Determine the [X, Y] coordinate at the center of the cell enclosing the given text.  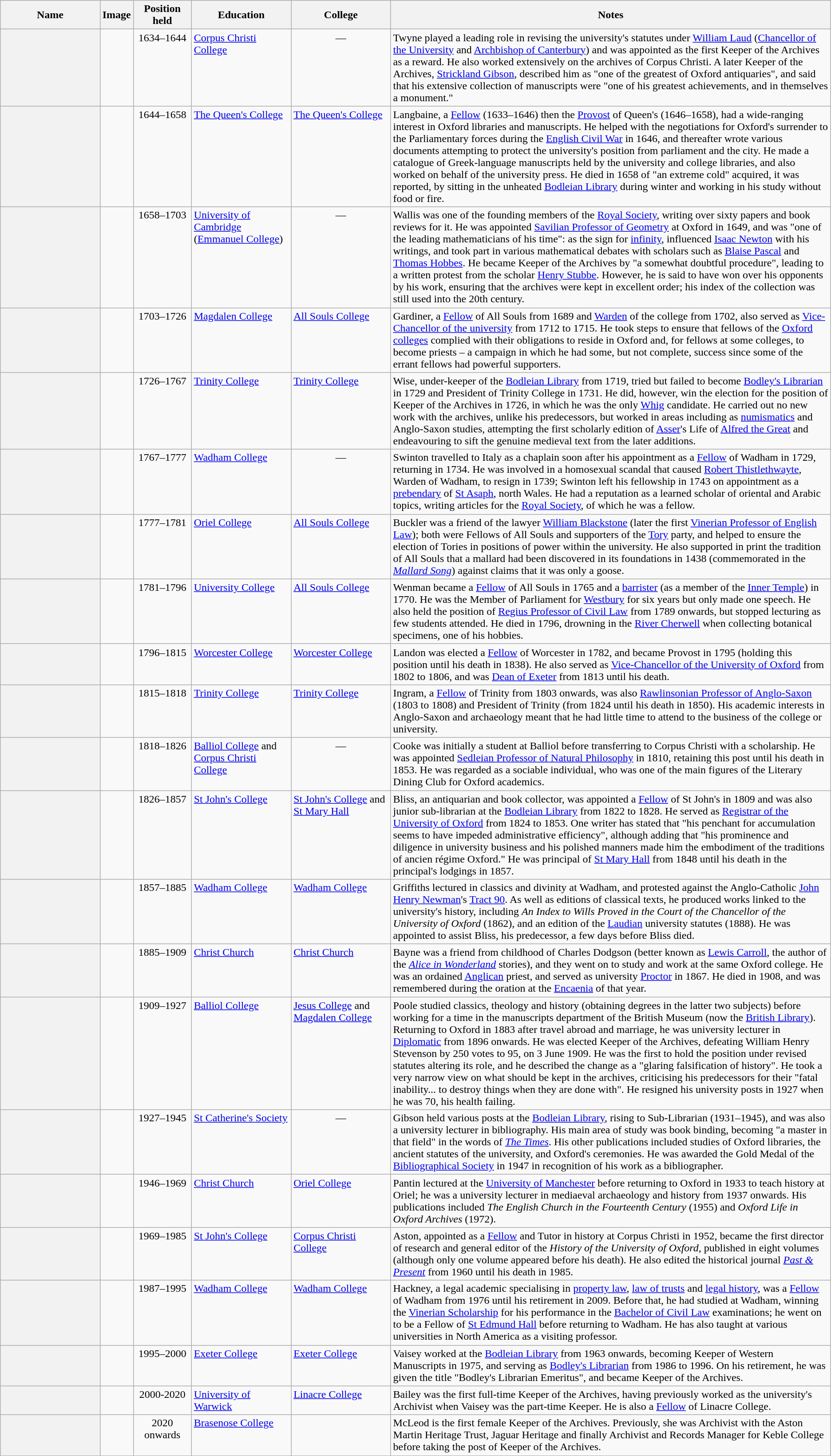
Jesus College and Magdalen College [341, 1053]
Notes [611, 15]
1946–1969 [162, 1201]
College [341, 15]
1987–1995 [162, 1313]
1796–1815 [162, 664]
1927–1945 [162, 1142]
1644–1658 [162, 156]
Magdalen College [241, 340]
Balliol College [241, 1053]
2020 onwards [162, 1435]
St Catherine's Society [241, 1142]
1909–1927 [162, 1053]
1969–1985 [162, 1254]
1634–1644 [162, 67]
1826–1857 [162, 835]
1857–1885 [162, 912]
Balliol College and Corpus Christi College [241, 764]
University College [241, 611]
Name [50, 15]
Linacre College [341, 1400]
1815–1818 [162, 711]
1995–2000 [162, 1365]
Image [116, 15]
St John's College and St Mary Hall [341, 835]
1818–1826 [162, 764]
1767–1777 [162, 482]
Brasenose College [241, 1435]
1703–1726 [162, 340]
1777–1781 [162, 546]
University of Cambridge (Emmanuel College) [241, 257]
University of Warwick [241, 1400]
2000-2020 [162, 1400]
1781–1796 [162, 611]
Education [241, 15]
1726–1767 [162, 411]
Position held [162, 15]
1885–1909 [162, 970]
1658–1703 [162, 257]
